Pinpoint the cell where the given text exists, returning its [x, y] midpoint coordinate. 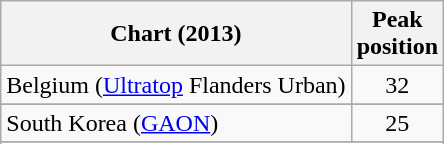
South Korea (GAON) [176, 123]
Peakposition [397, 34]
Chart (2013) [176, 34]
Belgium (Ultratop Flanders Urban) [176, 85]
25 [397, 123]
32 [397, 85]
